Determine the (X, Y) coordinate at the center of the cell enclosing the given text.  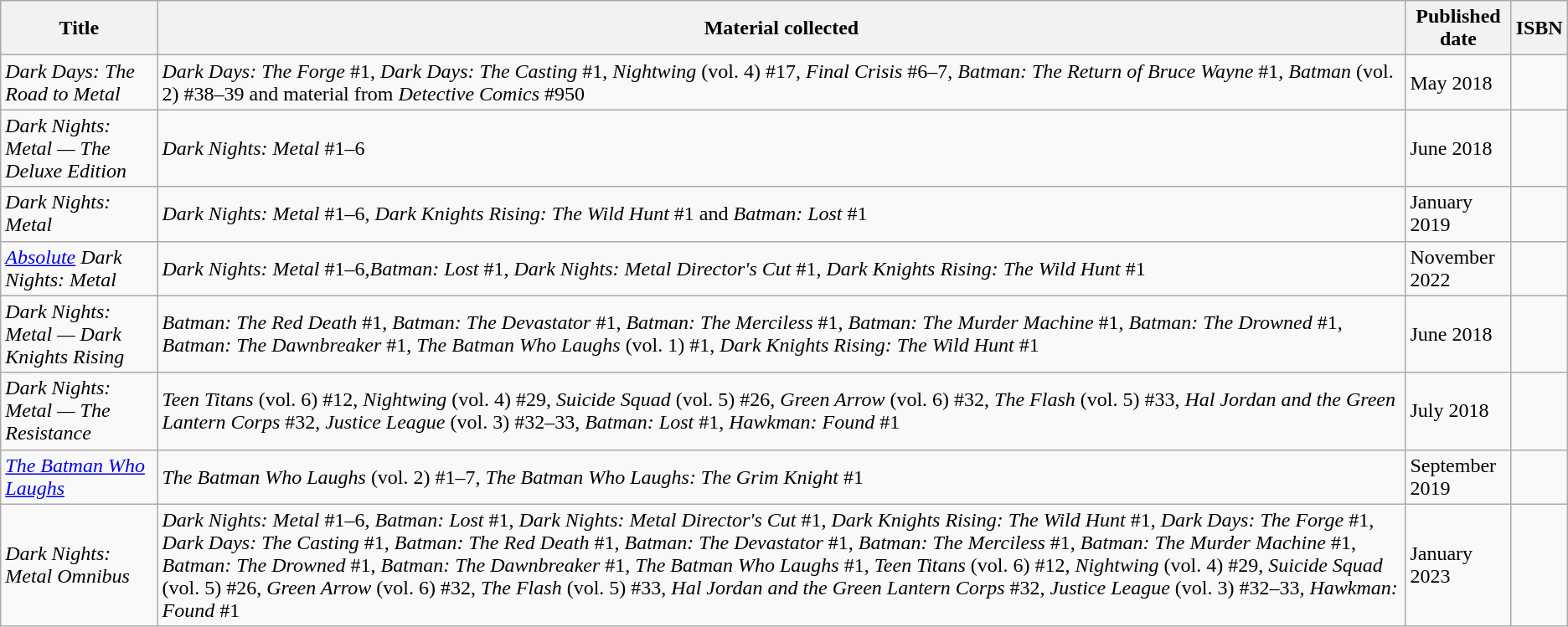
Absolute Dark Nights: Metal (79, 268)
September 2019 (1458, 477)
Dark Nights: Metal Omnibus (79, 565)
July 2018 (1458, 411)
Dark Nights: Metal #1–6,Batman: Lost #1, Dark Nights: Metal Director's Cut #1, Dark Knights Rising: The Wild Hunt #1 (781, 268)
The Batman Who Laughs (vol. 2) #1–7, The Batman Who Laughs: The Grim Knight #1 (781, 477)
Published date (1458, 28)
Title (79, 28)
Dark Nights: Metal #1–6 (781, 148)
ISBN (1540, 28)
May 2018 (1458, 82)
Dark Nights: Metal #1–6, Dark Knights Rising: The Wild Hunt #1 and Batman: Lost #1 (781, 214)
The Batman Who Laughs (79, 477)
Dark Nights: Metal — The Deluxe Edition (79, 148)
November 2022 (1458, 268)
January 2019 (1458, 214)
Dark Nights: Metal — Dark Knights Rising (79, 334)
Material collected (781, 28)
Dark Days: The Road to Metal (79, 82)
Dark Nights: Metal — The Resistance (79, 411)
Dark Nights: Metal (79, 214)
January 2023 (1458, 565)
